Capture the cell that displays the provided text and extract its (X, Y) central coordinate. 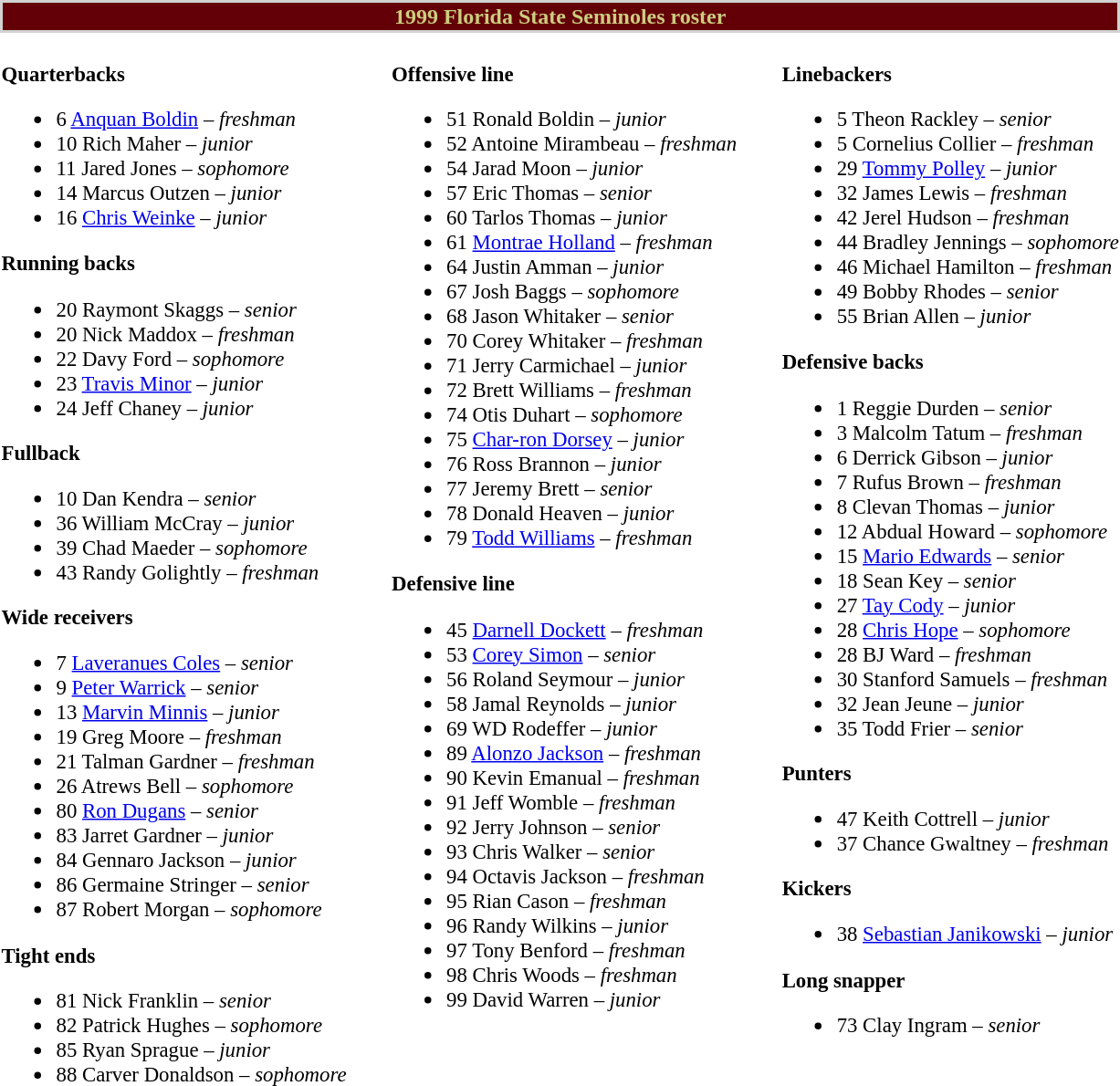
1999 Florida State Seminoles roster (560, 16)
